Determine the [X, Y] coordinate at the center of the cell enclosing the given text.  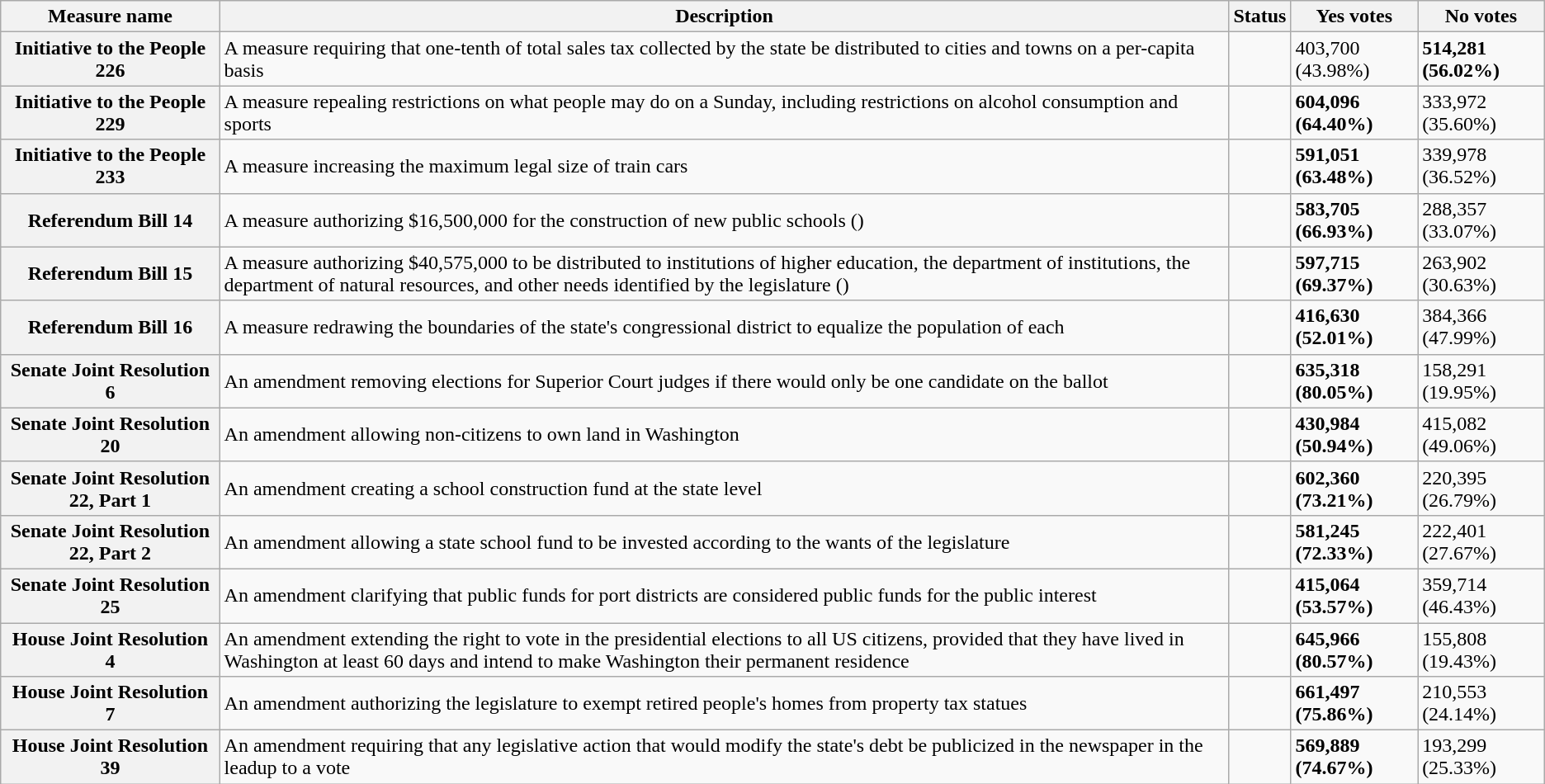
635,318 (80.05%) [1354, 381]
A measure requiring that one-tenth of total sales tax collected by the state be distributed to cities and towns on a per-capita basis [725, 59]
416,630 (52.01%) [1354, 327]
An amendment allowing non-citizens to own land in Washington [725, 434]
An amendment creating a school construction fund at the state level [725, 489]
House Joint Resolution 7 [111, 703]
No votes [1481, 17]
Senate Joint Resolution 25 [111, 596]
339,978 (36.52%) [1481, 167]
Referendum Bill 16 [111, 327]
514,281 (56.02%) [1481, 59]
415,082 (49.06%) [1481, 434]
Senate Joint Resolution 6 [111, 381]
House Joint Resolution 39 [111, 758]
Senate Joint Resolution 22, Part 2 [111, 541]
Initiative to the People 226 [111, 59]
333,972 (35.60%) [1481, 112]
Description [725, 17]
Initiative to the People 233 [111, 167]
Referendum Bill 15 [111, 274]
222,401 (27.67%) [1481, 541]
Senate Joint Resolution 20 [111, 434]
158,291 (19.95%) [1481, 381]
House Joint Resolution 4 [111, 649]
661,497 (75.86%) [1354, 703]
Status [1259, 17]
583,705 (66.93%) [1354, 220]
403,700 (43.98%) [1354, 59]
645,966 (80.57%) [1354, 649]
220,395 (26.79%) [1481, 489]
Referendum Bill 14 [111, 220]
359,714 (46.43%) [1481, 596]
193,299 (25.33%) [1481, 758]
569,889 (74.67%) [1354, 758]
602,360 (73.21%) [1354, 489]
155,808 (19.43%) [1481, 649]
A measure increasing the maximum legal size of train cars [725, 167]
604,096 (64.40%) [1354, 112]
A measure redrawing the boundaries of the state's congressional district to equalize the population of each [725, 327]
An amendment allowing a state school fund to be invested according to the wants of the legislature [725, 541]
An amendment requiring that any legislative action that would modify the state's debt be publicized in the newspaper in the leadup to a vote [725, 758]
A measure authorizing $16,500,000 for the construction of new public schools () [725, 220]
Measure name [111, 17]
A measure repealing restrictions on what people may do on a Sunday, including restrictions on alcohol consumption and sports [725, 112]
430,984 (50.94%) [1354, 434]
Initiative to the People 229 [111, 112]
415,064 (53.57%) [1354, 596]
597,715 (69.37%) [1354, 274]
An amendment clarifying that public funds for port districts are considered public funds for the public interest [725, 596]
An amendment removing elections for Superior Court judges if there would only be one candidate on the ballot [725, 381]
384,366 (47.99%) [1481, 327]
288,357 (33.07%) [1481, 220]
Senate Joint Resolution 22, Part 1 [111, 489]
591,051 (63.48%) [1354, 167]
210,553 (24.14%) [1481, 703]
581,245 (72.33%) [1354, 541]
Yes votes [1354, 17]
An amendment authorizing the legislature to exempt retired people's homes from property tax statues [725, 703]
263,902 (30.63%) [1481, 274]
